For the text-containing cell, return its midpoint in (X, Y) coordinate format. 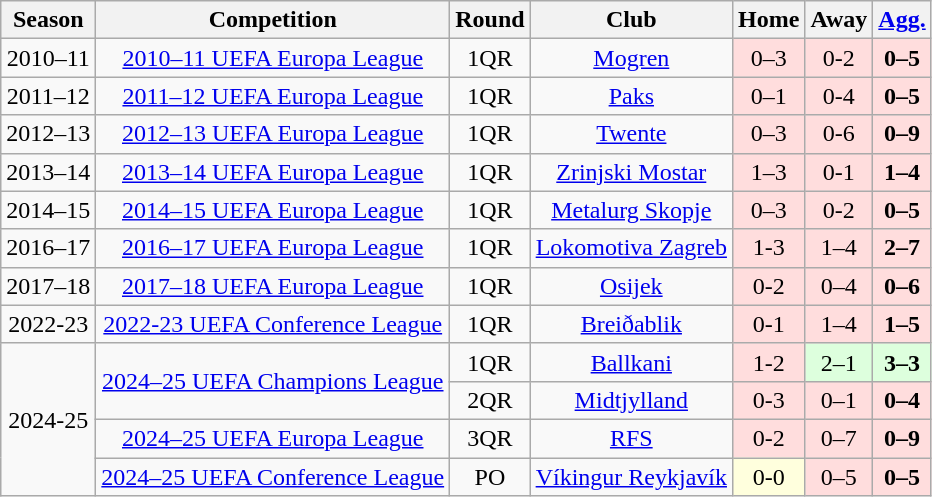
Round (490, 20)
2011–12 (48, 96)
2024–25 UEFA Conference League (273, 477)
0-6 (839, 134)
1–3 (768, 172)
Agg. (902, 20)
2022-23 UEFA Conference League (273, 324)
2017–18 (48, 286)
Ballkani (631, 362)
Twente (631, 134)
0–7 (839, 438)
RFS (631, 438)
2016–17 (48, 248)
1-2 (768, 362)
2010–11 (48, 58)
2024–25 UEFA Europa League (273, 438)
3QR (490, 438)
Home (768, 20)
Osijek (631, 286)
2014–15 UEFA Europa League (273, 210)
2–7 (902, 248)
Mogren (631, 58)
2QR (490, 400)
Competition (273, 20)
Away (839, 20)
Víkingur Reykjavík (631, 477)
Lokomotiva Zagreb (631, 248)
PO (490, 477)
2014–15 (48, 210)
2016–17 UEFA Europa League (273, 248)
Metalurg Skopje (631, 210)
0-0 (768, 477)
1-3 (768, 248)
2022-23 (48, 324)
Paks (631, 96)
2017–18 UEFA Europa League (273, 286)
2024–25 UEFA Champions League (273, 381)
2012–13 UEFA Europa League (273, 134)
0–6 (902, 286)
Club (631, 20)
2010–11 UEFA Europa League (273, 58)
2–1 (839, 362)
0-4 (839, 96)
2013–14 (48, 172)
2024-25 (48, 419)
3–3 (902, 362)
Breiðablik (631, 324)
Midtjylland (631, 400)
2012–13 (48, 134)
0-3 (768, 400)
2013–14 UEFA Europa League (273, 172)
Season (48, 20)
1–5 (902, 324)
Zrinjski Mostar (631, 172)
2011–12 UEFA Europa League (273, 96)
